Detect which cell encompasses the target text, then output its (x, y) center coordinate. 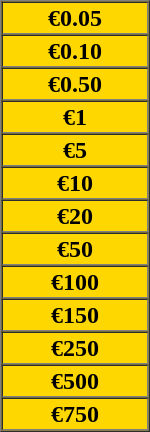
€10 (76, 182)
€500 (76, 380)
€100 (76, 282)
€0.10 (76, 50)
€750 (76, 414)
€50 (76, 248)
€0.50 (76, 84)
€1 (76, 116)
€5 (76, 150)
€0.05 (76, 18)
€150 (76, 314)
€250 (76, 348)
€20 (76, 216)
